Return the (x, y) coordinate for the center point of the cell that contains the specified text.  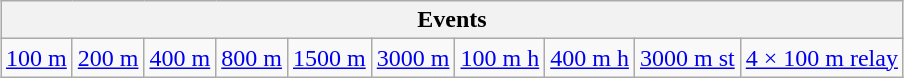
4 × 100 m relay (822, 58)
800 m (252, 58)
200 m (108, 58)
100 m h (500, 58)
400 m (180, 58)
100 m (37, 58)
400 m h (590, 58)
Events (452, 20)
3000 m (413, 58)
3000 m st (687, 58)
1500 m (329, 58)
